Detect which cell encompasses the target text, then output its (X, Y) center coordinate. 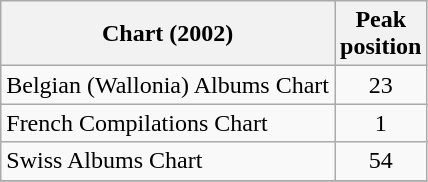
23 (380, 85)
French Compilations Chart (168, 123)
Peakposition (380, 34)
Swiss Albums Chart (168, 161)
1 (380, 123)
54 (380, 161)
Chart (2002) (168, 34)
Belgian (Wallonia) Albums Chart (168, 85)
